Pinpoint the cell where the given text exists, returning its [X, Y] midpoint coordinate. 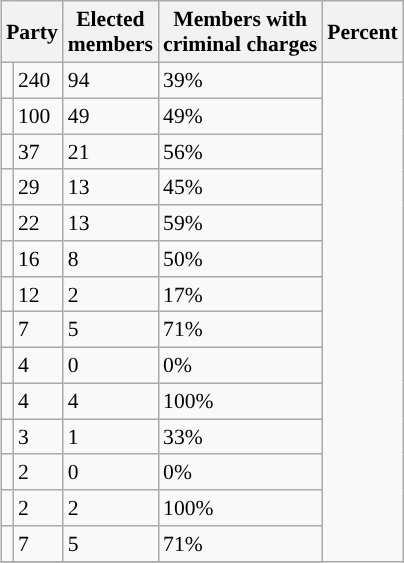
240 [38, 80]
16 [38, 259]
49 [110, 116]
Percent [362, 32]
8 [110, 259]
21 [110, 152]
56% [240, 152]
100 [38, 116]
37 [38, 152]
49% [240, 116]
3 [38, 437]
50% [240, 259]
33% [240, 437]
Members with criminal charges [240, 32]
17% [240, 294]
22 [38, 223]
29 [38, 187]
59% [240, 223]
45% [240, 187]
1 [110, 437]
12 [38, 294]
39% [240, 80]
Party [32, 32]
94 [110, 80]
Elected members [110, 32]
